Pinpoint the cell where the given text exists, returning its (X, Y) midpoint coordinate. 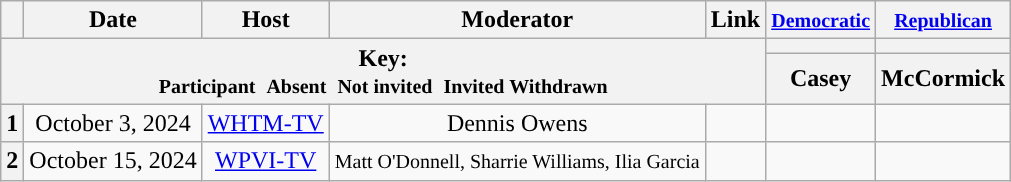
Date (113, 20)
October 3, 2024 (113, 123)
Key: Participant Absent Not invited Invited Withdrawn (384, 72)
WPVI-TV (266, 161)
Republican (944, 20)
WHTM-TV (266, 123)
Moderator (517, 20)
Casey (821, 78)
1 (12, 123)
McCormick (944, 78)
2 (12, 161)
Link (735, 20)
Dennis Owens (517, 123)
Democratic (821, 20)
October 15, 2024 (113, 161)
Host (266, 20)
Matt O'Donnell, Sharrie Williams, Ilia Garcia (517, 161)
